Search for the cell housing the specified text and yield its [x, y] center coordinate. 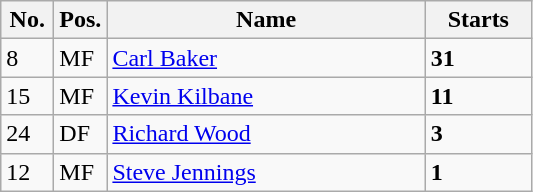
31 [478, 58]
11 [478, 96]
Pos. [80, 20]
12 [28, 172]
1 [478, 172]
15 [28, 96]
Steve Jennings [266, 172]
Richard Wood [266, 134]
Starts [478, 20]
No. [28, 20]
24 [28, 134]
Carl Baker [266, 58]
3 [478, 134]
Name [266, 20]
Kevin Kilbane [266, 96]
8 [28, 58]
DF [80, 134]
